Find where the given text appears and provide that cell's center as (X, Y) coordinate. 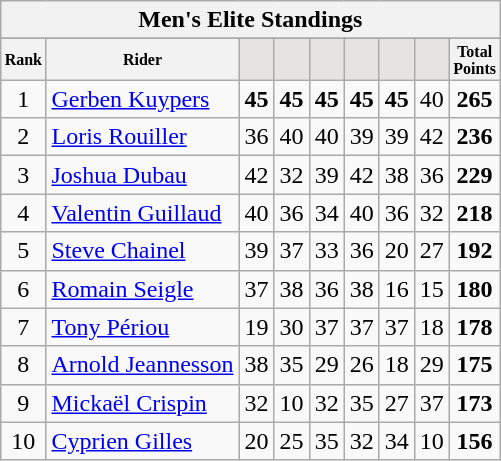
178 (474, 327)
6 (24, 289)
192 (474, 251)
Mickaël Crispin (142, 403)
26 (362, 365)
3 (24, 175)
25 (292, 441)
33 (326, 251)
7 (24, 327)
236 (474, 137)
173 (474, 403)
Arnold Jeannesson (142, 365)
218 (474, 213)
Valentin Guillaud (142, 213)
1 (24, 99)
Cyprien Gilles (142, 441)
8 (24, 365)
156 (474, 441)
15 (432, 289)
9 (24, 403)
Rank (24, 60)
TotalPoints (474, 60)
Men's Elite Standings (250, 20)
229 (474, 175)
180 (474, 289)
265 (474, 99)
Rider (142, 60)
4 (24, 213)
175 (474, 365)
Tony Périou (142, 327)
5 (24, 251)
16 (396, 289)
Steve Chainel (142, 251)
Joshua Dubau (142, 175)
19 (256, 327)
Loris Rouiller (142, 137)
Romain Seigle (142, 289)
Gerben Kuypers (142, 99)
2 (24, 137)
30 (292, 327)
